Search for the cell housing the specified text and yield its (x, y) center coordinate. 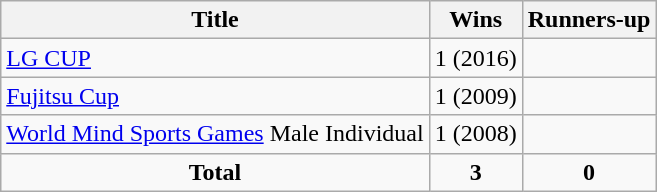
World Mind Sports Games Male Individual (215, 134)
Fujitsu Cup (215, 96)
Wins (476, 20)
Total (215, 172)
3 (476, 172)
1 (2016) (476, 58)
0 (589, 172)
1 (2009) (476, 96)
Title (215, 20)
Runners-up (589, 20)
1 (2008) (476, 134)
LG CUP (215, 58)
